Provide the (x, y) coordinate of the cell's center where the given text is located.  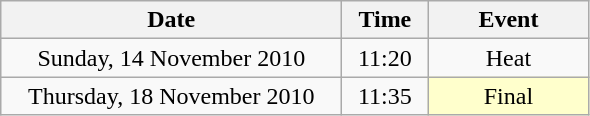
Thursday, 18 November 2010 (172, 96)
Event (508, 20)
Final (508, 96)
11:35 (385, 96)
Date (172, 20)
Time (385, 20)
11:20 (385, 58)
Sunday, 14 November 2010 (172, 58)
Heat (508, 58)
